Output the (x, y) coordinate of the center of the cell containing the given text.  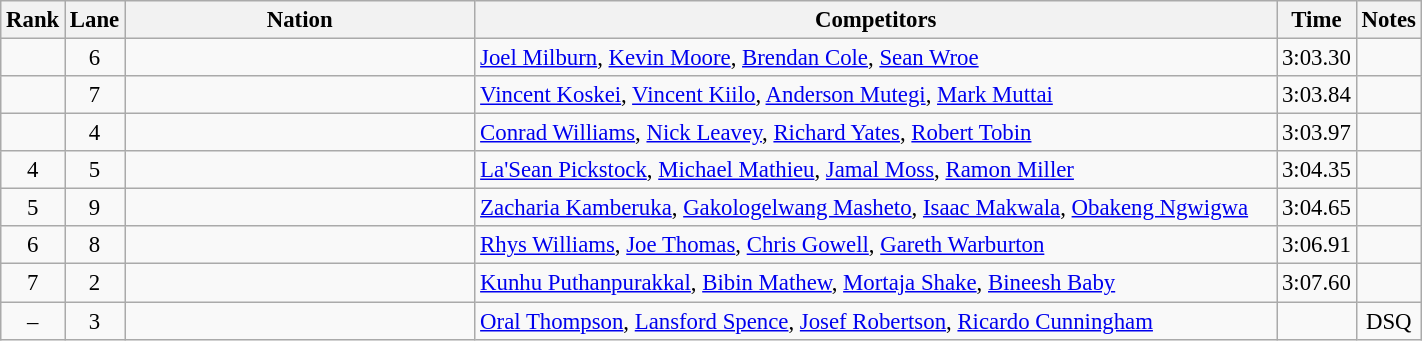
3:07.60 (1317, 283)
3 (95, 321)
3:04.65 (1317, 208)
3:03.97 (1317, 133)
Rhys Williams, Joe Thomas, Chris Gowell, Gareth Warburton (876, 245)
Kunhu Puthanpurakkal, Bibin Mathew, Mortaja Shake, Bineesh Baby (876, 283)
Vincent Koskei, Vincent Kiilo, Anderson Mutegi, Mark Muttai (876, 95)
Joel Milburn, Kevin Moore, Brendan Cole, Sean Wroe (876, 58)
8 (95, 245)
Oral Thompson, Lansford Spence, Josef Robertson, Ricardo Cunningham (876, 321)
3:06.91 (1317, 245)
3:04.35 (1317, 170)
Lane (95, 20)
DSQ (1388, 321)
3:03.30 (1317, 58)
– (33, 321)
9 (95, 208)
Rank (33, 20)
3:03.84 (1317, 95)
La'Sean Pickstock, Michael Mathieu, Jamal Moss, Ramon Miller (876, 170)
2 (95, 283)
Nation (300, 20)
Notes (1388, 20)
Conrad Williams, Nick Leavey, Richard Yates, Robert Tobin (876, 133)
Competitors (876, 20)
Zacharia Kamberuka, Gakologelwang Masheto, Isaac Makwala, Obakeng Ngwigwa (876, 208)
Time (1317, 20)
